Find where the given text appears and provide that cell's center as (x, y) coordinate. 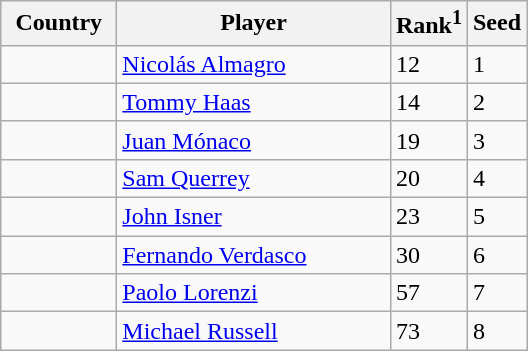
23 (428, 217)
Player (254, 24)
7 (496, 293)
Michael Russell (254, 331)
57 (428, 293)
6 (496, 255)
Paolo Lorenzi (254, 293)
Country (59, 24)
Rank1 (428, 24)
12 (428, 64)
Seed (496, 24)
73 (428, 331)
2 (496, 102)
3 (496, 140)
Nicolás Almagro (254, 64)
20 (428, 178)
4 (496, 178)
8 (496, 331)
Tommy Haas (254, 102)
1 (496, 64)
John Isner (254, 217)
Fernando Verdasco (254, 255)
5 (496, 217)
Juan Mónaco (254, 140)
14 (428, 102)
30 (428, 255)
19 (428, 140)
Sam Querrey (254, 178)
